Determine the [X, Y] coordinate at the center of the cell enclosing the given text.  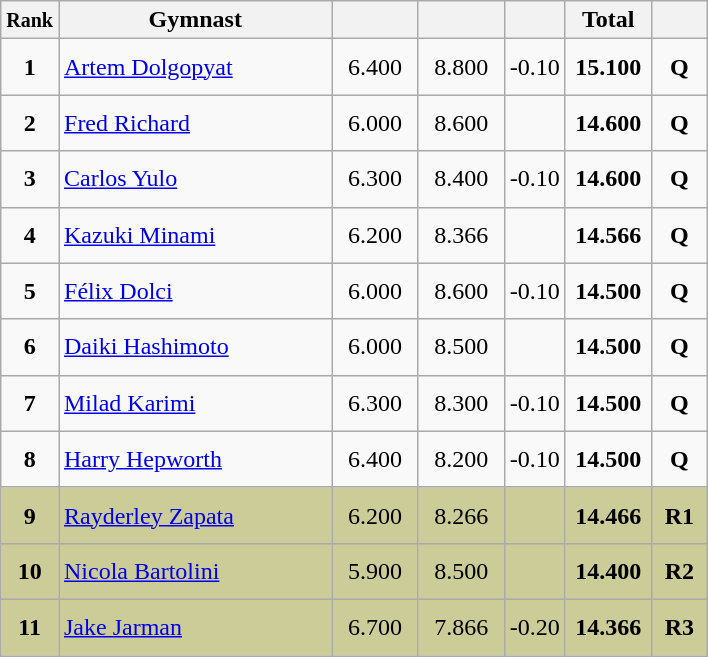
8.800 [461, 67]
8.400 [461, 179]
8 [30, 459]
5 [30, 291]
14.366 [608, 627]
Total [608, 20]
Fred Richard [195, 123]
Rank [30, 20]
14.466 [608, 515]
14.566 [608, 235]
1 [30, 67]
Carlos Yulo [195, 179]
8.300 [461, 403]
Gymnast [195, 20]
R2 [679, 571]
7 [30, 403]
11 [30, 627]
4 [30, 235]
10 [30, 571]
Artem Dolgopyat [195, 67]
3 [30, 179]
Daiki Hashimoto [195, 347]
R3 [679, 627]
8.366 [461, 235]
Jake Jarman [195, 627]
5.900 [375, 571]
Félix Dolci [195, 291]
14.400 [608, 571]
9 [30, 515]
2 [30, 123]
Rayderley Zapata [195, 515]
Kazuki Minami [195, 235]
8.266 [461, 515]
15.100 [608, 67]
R1 [679, 515]
Nicola Bartolini [195, 571]
6.700 [375, 627]
Milad Karimi [195, 403]
-0.20 [534, 627]
7.866 [461, 627]
6 [30, 347]
Harry Hepworth [195, 459]
8.200 [461, 459]
